Return the (X, Y) coordinate for the center point of the cell that contains the specified text.  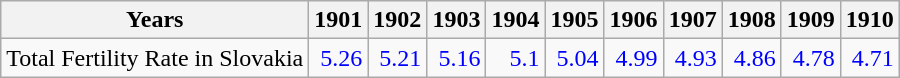
1909 (810, 20)
1904 (516, 20)
Years (155, 20)
1906 (634, 20)
1901 (338, 20)
1908 (752, 20)
1903 (456, 20)
1902 (398, 20)
Total Fertility Rate in Slovakia (155, 58)
1907 (692, 20)
5.26 (338, 58)
5.16 (456, 58)
5.1 (516, 58)
4.93 (692, 58)
4.86 (752, 58)
5.04 (574, 58)
4.71 (870, 58)
1905 (574, 20)
1910 (870, 20)
4.78 (810, 58)
5.21 (398, 58)
4.99 (634, 58)
